Search for the cell housing the specified text and yield its (x, y) center coordinate. 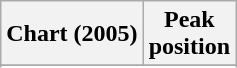
Chart (2005) (72, 34)
Peakposition (189, 34)
